Return the (x, y) coordinate for the center point of the cell that contains the specified text.  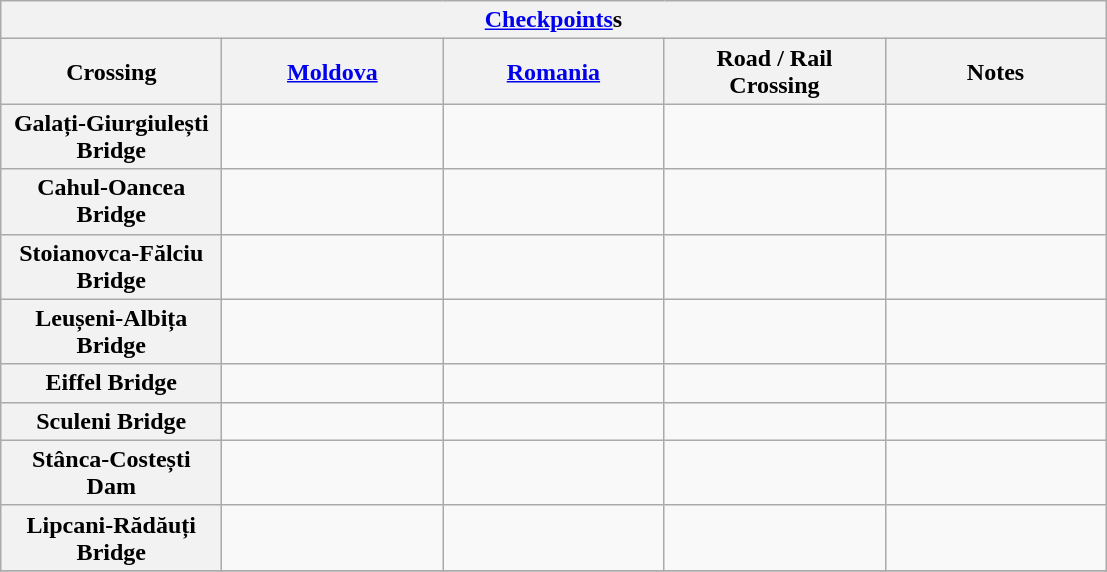
Stânca-Costești Dam (112, 472)
Checkpointss (554, 20)
Notes (996, 72)
Romania (554, 72)
Stoianovca-Fălciu Bridge (112, 266)
Cahul-Oancea Bridge (112, 202)
Leușeni-Albița Bridge (112, 332)
Sculeni Bridge (112, 421)
Crossing (112, 72)
Moldova (332, 72)
Road / Rail Crossing (774, 72)
Lipcani-Rădăuți Bridge (112, 538)
Galați-Giurgiulești Bridge (112, 136)
Eiffel Bridge (112, 383)
